Detect which cell encompasses the target text, then output its (x, y) center coordinate. 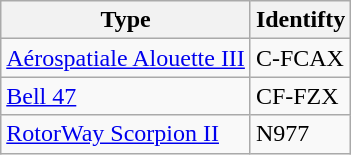
N977 (300, 134)
C-FCAX (300, 58)
RotorWay Scorpion II (126, 134)
CF-FZX (300, 96)
Identifty (300, 20)
Aérospatiale Alouette III (126, 58)
Bell 47 (126, 96)
Type (126, 20)
